Provide the (x, y) coordinate of the cell's center where the given text is located.  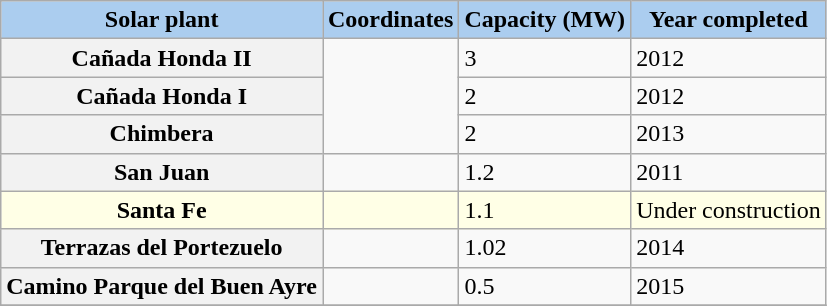
2014 (729, 248)
Solar plant (162, 20)
Camino Parque del Buen Ayre (162, 286)
0.5 (545, 286)
Chimbera (162, 134)
2011 (729, 172)
Cañada Honda I (162, 96)
Coordinates (390, 20)
Capacity (MW) (545, 20)
Terrazas del Portezuelo (162, 248)
Year completed (729, 20)
2013 (729, 134)
3 (545, 58)
San Juan (162, 172)
Cañada Honda II (162, 58)
2015 (729, 286)
Santa Fe (162, 210)
1.02 (545, 248)
1.1 (545, 210)
1.2 (545, 172)
Under construction (729, 210)
